Extract the (X, Y) coordinate from the center of the cell holding the provided text.  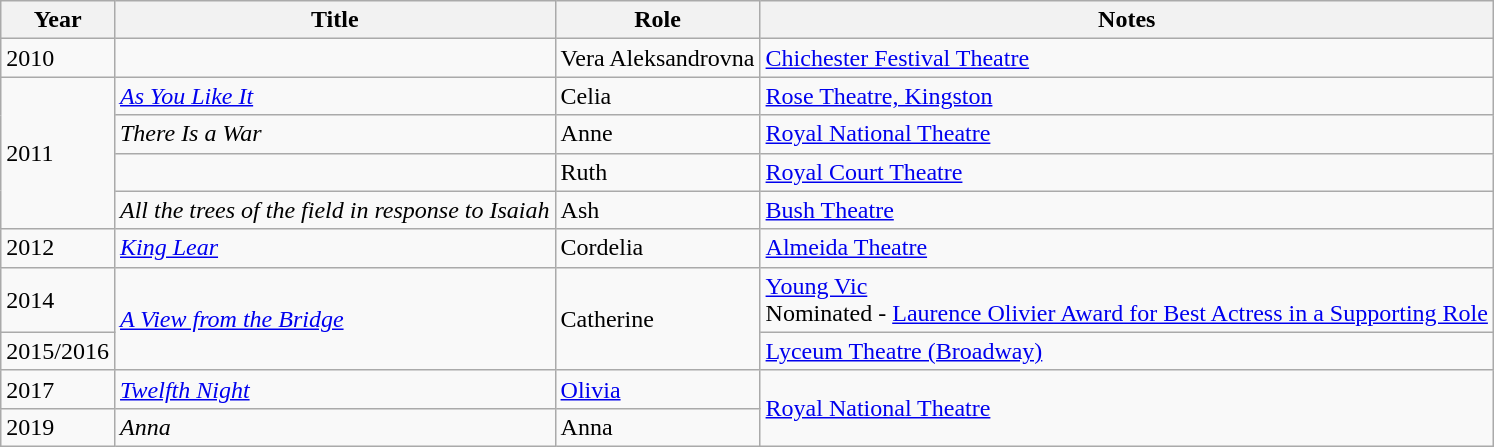
All the trees of the field in response to Isaiah (334, 210)
2015/2016 (58, 351)
Bush Theatre (1126, 210)
Chichester Festival Theatre (1126, 58)
Anne (658, 134)
Royal Court Theatre (1126, 172)
Ruth (658, 172)
2010 (58, 58)
2011 (58, 153)
There Is a War (334, 134)
Year (58, 20)
King Lear (334, 248)
Vera Aleksandrovna (658, 58)
Role (658, 20)
2012 (58, 248)
Title (334, 20)
Almeida Theatre (1126, 248)
2014 (58, 300)
Rose Theatre, Kingston (1126, 96)
Young VicNominated - Laurence Olivier Award for Best Actress in a Supporting Role (1126, 300)
Notes (1126, 20)
Cordelia (658, 248)
Ash (658, 210)
As You Like It (334, 96)
2019 (58, 427)
Twelfth Night (334, 389)
Catherine (658, 318)
A View from the Bridge (334, 318)
Lyceum Theatre (Broadway) (1126, 351)
2017 (58, 389)
Olivia (658, 389)
Celia (658, 96)
